Find where the given text appears and provide that cell's center as [x, y] coordinate. 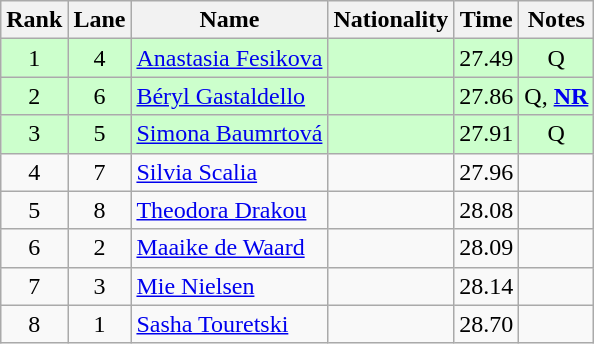
Nationality [391, 20]
27.91 [486, 134]
Theodora Drakou [230, 210]
Q, NR [556, 96]
27.49 [486, 58]
Maaike de Waard [230, 248]
28.09 [486, 248]
Anastasia Fesikova [230, 58]
28.08 [486, 210]
Time [486, 20]
27.96 [486, 172]
Béryl Gastaldello [230, 96]
Simona Baumrtová [230, 134]
Rank [34, 20]
Notes [556, 20]
27.86 [486, 96]
Silvia Scalia [230, 172]
Sasha Touretski [230, 324]
Lane [100, 20]
Name [230, 20]
28.70 [486, 324]
Mie Nielsen [230, 286]
28.14 [486, 286]
